Provide the (x, y) coordinate of the cell's center where the given text is located.  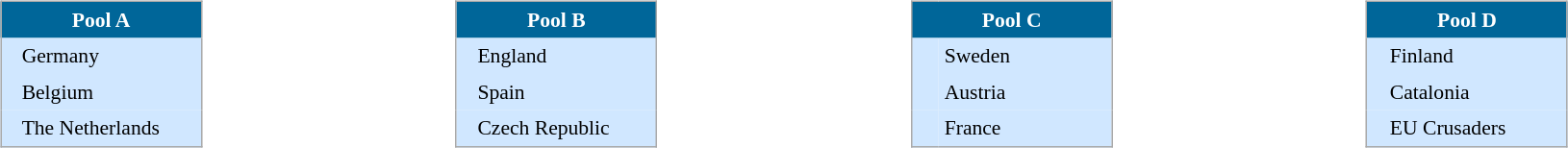
Czech Republic (564, 128)
Pool B (556, 19)
Finland (1476, 57)
Catalonia (1476, 92)
Pool A (101, 19)
Pool D (1467, 19)
The Netherlands (110, 128)
EU Crusaders (1476, 128)
Austria (1025, 92)
Pool C (1011, 19)
Germany (110, 57)
Sweden (1025, 57)
England (564, 57)
France (1025, 128)
Belgium (110, 92)
Spain (564, 92)
